Scan for the cell matching the given text and deliver its (x, y) coordinate at center. 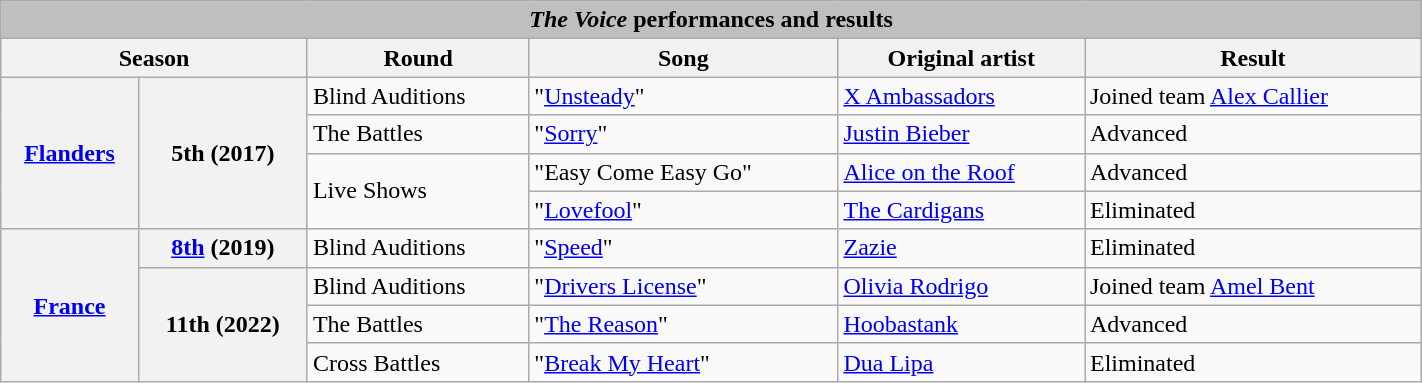
5th (2017) (222, 153)
Live Shows (418, 191)
Olivia Rodrigo (962, 286)
Song (684, 58)
"Break My Heart" (684, 362)
8th (2019) (222, 248)
The Cardigans (962, 210)
Joined team Amel Bent (1252, 286)
"Drivers License" (684, 286)
Original artist (962, 58)
Hoobastank (962, 324)
"Sorry" (684, 134)
X Ambassadors (962, 96)
"Easy Come Easy Go" (684, 172)
The Voice performances and results (711, 20)
Flanders (70, 153)
Joined team Alex Callier (1252, 96)
"Unsteady" (684, 96)
Season (154, 58)
"The Reason" (684, 324)
Justin Bieber (962, 134)
"Lovefool" (684, 210)
Round (418, 58)
Dua Lipa (962, 362)
"Speed" (684, 248)
France (70, 305)
Cross Battles (418, 362)
11th (2022) (222, 324)
Alice on the Roof (962, 172)
Result (1252, 58)
Zazie (962, 248)
